Return [x, y] of the center of cell containing provided text 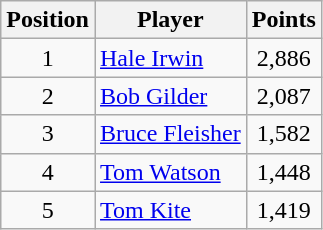
2,886 [284, 58]
5 [48, 210]
Bruce Fleisher [170, 134]
2,087 [284, 96]
1,448 [284, 172]
1,582 [284, 134]
Bob Gilder [170, 96]
1 [48, 58]
2 [48, 96]
1,419 [284, 210]
Tom Watson [170, 172]
Tom Kite [170, 210]
Position [48, 20]
Player [170, 20]
4 [48, 172]
Points [284, 20]
Hale Irwin [170, 58]
3 [48, 134]
